Return the [X, Y] coordinate for the center point of the cell that contains the specified text.  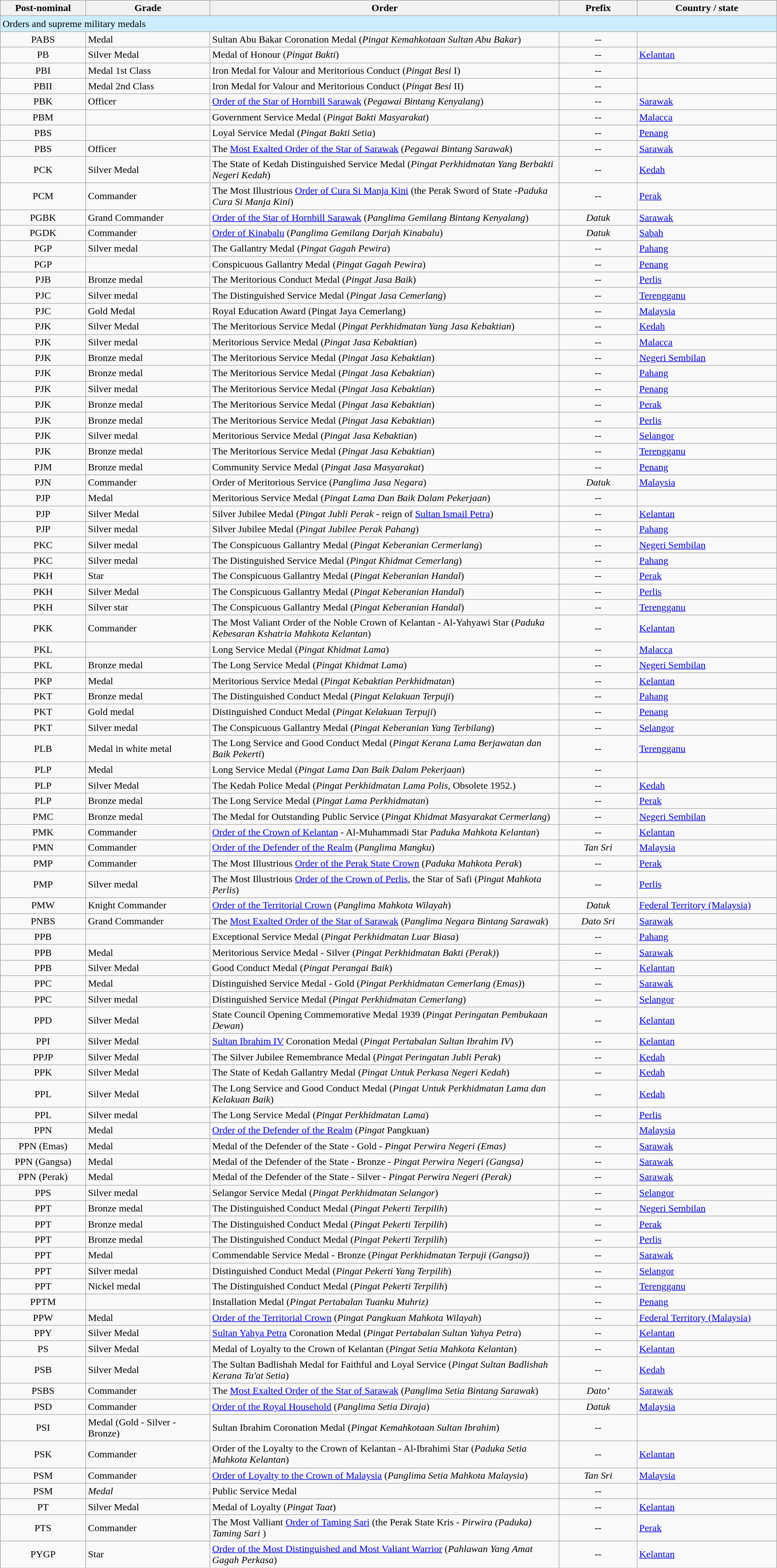
PBM [43, 117]
Meritorious Service Medal - Silver (Pingat Perkhidmatan Bakti (Perak)) [384, 952]
Medal of the Defender of the State - Bronze - Pingat Perwira Negeri (Gangsa) [384, 1162]
PSBS [43, 1391]
Distinguished Conduct Medal (Pingat Kelakuan Terpuji) [384, 712]
PBII [43, 86]
PSD [43, 1407]
Sabah [707, 233]
PMK [43, 832]
The Gallantry Medal (Pingat Gagah Pewira) [384, 249]
PKP [43, 681]
Medal of Loyalty (Pingat Taat) [384, 1507]
Distinguished Service Medal (Pingat Perkhidmatan Cemerlang) [384, 999]
Commendable Service Medal - Bronze (Pingat Perkhidmatan Terpuji (Gangsa)) [384, 1255]
The Distinguished Conduct Medal (Pingat Kelakuan Terpuji) [384, 696]
Medal (Gold - Silver - Bronze) [148, 1427]
PPN [43, 1130]
Orders and supreme military medals [388, 24]
PBK [43, 102]
Medal of the Defender of the State - Silver - Pingat Perwira Negeri (Perak) [384, 1177]
Nickel medal [148, 1287]
PT [43, 1507]
Medal of Honour (Pingat Bakti) [384, 55]
PBI [43, 70]
Public Service Medal [384, 1491]
Sultan Ibrahim IV Coronation Medal (Pingat Pertabalan Sultan Ibrahim IV) [384, 1042]
PPI [43, 1042]
Royal Education Award (Pingat Jaya Cemerlang) [384, 311]
PABS [43, 39]
Medal in white metal [148, 749]
Sultan Abu Bakar Coronation Medal (Pingat Kemahkotaan Sultan Abu Bakar) [384, 39]
PMW [43, 905]
Selangor Service Medal (Pingat Perkhidmatan Selangor) [384, 1193]
PPK [43, 1073]
Iron Medal for Valour and Meritorious Conduct (Pingat Besi I) [384, 70]
The Most Illustrious Order of Cura Si Manja Kini (the Perak Sword of State -Paduka Cura Si Manja Kini) [384, 196]
Community Service Medal (Pingat Jasa Masyarakat) [384, 467]
State Council Opening Commemorative Medal 1939 (Pingat Peringatan Pembukaan Dewan) [384, 1020]
PJM [43, 467]
PTS [43, 1527]
The Long Service Medal (Pingat Lama Perkhidmatan) [384, 801]
The Long Service and Good Conduct Medal (Pingat Untuk Perkhidmatan Lama dan Kelakuan Baik) [384, 1094]
PPN (Perak) [43, 1177]
Gold medal [148, 712]
Medal of the Defender of the State - Gold - Pingat Perwira Negeri (Emas) [384, 1146]
Gold Medal [148, 311]
The Most Illustrious Order of the Perak State Crown (Paduka Mahkota Perak) [384, 863]
The Meritorious Service Medal (Pingat Perkhidmatan Yang Jasa Kebaktian) [384, 327]
Order of the Star of Hornbill Sarawak (Panglima Gemilang Bintang Kenyalang) [384, 218]
PPS [43, 1193]
PS [43, 1349]
Medal 1st Class [148, 70]
PJN [43, 483]
PB [43, 55]
The Most Valiant Order of the Noble Crown of Kelantan - Al-Yahyawi Star (Paduka Kebesaran Kshatria Mahkota Kelantan) [384, 629]
PPJP [43, 1057]
Sultan Yahya Petra Coronation Medal (Pingat Pertabalan Sultan Yahya Petra) [384, 1333]
The Long Service Medal (Pingat Khidmat Lama) [384, 665]
The Most Exalted Order of the Star of Sarawak (Panglima Negara Bintang Sarawak) [384, 921]
PSB [43, 1370]
The Kedah Police Medal (Pingat Perkhidmatan Lama Polis, Obsolete 1952.) [384, 785]
PSK [43, 1455]
Medal 2nd Class [148, 86]
Iron Medal for Valour and Meritorious Conduct (Pingat Besi II) [384, 86]
Dato Sri [598, 921]
The Distinguished Service Medal (Pingat Jasa Cemerlang) [384, 295]
Silver Jubilee Medal (Pingat Jubli Perak - reign of Sultan Ismail Petra) [384, 514]
Country / state [707, 8]
PGBK [43, 218]
Medal of Loyalty to the Crown of Kelantan (Pingat Setia Mahkota Kelantan) [384, 1349]
Prefix [598, 8]
Order of the Territorial Crown (Pingat Pangkuan Mahkota Wilayah) [384, 1318]
PJB [43, 280]
The Medal for Outstanding Public Service (Pingat Khidmat Masyarakat Cermerlang) [384, 817]
Order of the Territorial Crown (Panglima Mahkota Wilayah) [384, 905]
PPN (Gangsa) [43, 1162]
Order of the Defender of the Realm (Panglima Mangku) [384, 848]
Order of the Most Distinguished and Most Valiant Warrior (Pahlawan Yang Amat Gagah Perkasa) [384, 1554]
PCK [43, 170]
The State of Kedah Distinguished Service Medal (Pingat Perkhidmatan Yang Berbakti Negeri Kedah) [384, 170]
Good Conduct Medal (Pingat Perangai Baik) [384, 968]
The Meritorious Conduct Medal (Pingat Jasa Baik) [384, 280]
PPD [43, 1020]
Order of the Star of Hornbill Sarawak (Pegawai Bintang Kenyalang) [384, 102]
The Most Valliant Order of Taming Sari (the Perak State Kris - Pirwira (Paduka) Taming Sari ) [384, 1527]
Government Service Medal (Pingat Bakti Masyarakat) [384, 117]
Grade [148, 8]
The Conspicuous Gallantry Medal (Pingat Keberanian Yang Terbilang) [384, 727]
The Sultan Badlishah Medal for Faithful and Loyal Service (Pingat Sultan Badlishah Kerana Ta'at Setia) [384, 1370]
PKK [43, 629]
The Most Exalted Order of the Star of Sarawak (Panglima Setia Bintang Sarawak) [384, 1391]
Installation Medal (Pingat Pertabalan Tuanku Muhriz) [384, 1302]
Exceptional Service Medal (Pingat Perkhidmatan Luar Biasa) [384, 937]
Long Service Medal (Pingat Khidmat Lama) [384, 649]
The Most Illustrious Order of the Crown of Perlis, the Star of Safi (Pingat Mahkota Perlis) [384, 884]
Long Service Medal (Pingat Lama Dan Baik Dalam Pekerjaan) [384, 770]
PSI [43, 1427]
Silver star [148, 607]
The Most Exalted Order of the Star of Sarawak (Pegawai Bintang Sarawak) [384, 148]
PMN [43, 848]
PGDK [43, 233]
Order [384, 8]
PNBS [43, 921]
PPY [43, 1333]
Order of the Crown of Kelantan - Al-Muhammadi Star Paduka Mahkota Kelantan) [384, 832]
PPTM [43, 1302]
The Distinguished Service Medal (Pingat Khidmat Cemerlang) [384, 560]
PCM [43, 196]
Meritorious Service Medal (Pingat Lama Dan Baik Dalam Pekerjaan) [384, 498]
PLB [43, 749]
The Long Service and Good Conduct Medal (Pingat Kerana Lama Berjawatan dan Baik Pekerti) [384, 749]
Silver Jubilee Medal (Pingat Jubilee Perak Pahang) [384, 529]
Order of the Defender of the Realm (Pingat Pangkuan) [384, 1130]
Order of the Loyalty to the Crown of Kelantan - Al-Ibrahimi Star (Paduka Setia Mahkota Kelantan) [384, 1455]
Loyal Service Medal (Pingat Bakti Setia) [384, 133]
Conspicuous Gallantry Medal (Pingat Gagah Pewira) [384, 264]
PYGP [43, 1554]
PMC [43, 817]
The Conspicuous Gallantry Medal (Pingat Keberanian Cermerlang) [384, 545]
Post-nominal [43, 8]
Order of the Royal Household (Panglima Setia Diraja) [384, 1407]
Order of Kinabalu (Panglima Gemilang Darjah Kinabalu) [384, 233]
Distinguished Conduct Medal (Pingat Pekerti Yang Terpilih) [384, 1271]
The State of Kedah Gallantry Medal (Pingat Untuk Perkasa Negeri Kedah) [384, 1073]
PPN (Emas) [43, 1146]
Meritorious Service Medal (Pingat Kebaktian Perkhidmatan) [384, 681]
The Long Service Medal (Pingat Perkhidmatan Lama) [384, 1115]
Sultan Ibrahim Coronation Medal (Pingat Kemahkotaan Sultan Ibrahim) [384, 1427]
Distinguished Service Medal - Gold (Pingat Perkhidmatan Cemerlang (Emas)) [384, 983]
Knight Commander [148, 905]
PPW [43, 1318]
The Silver Jubilee Remembrance Medal (Pingat Peringatan Jubli Perak) [384, 1057]
Order of Meritorious Service (Panglima Jasa Negara) [384, 483]
Order of Loyalty to the Crown of Malaysia (Panglima Setia Mahkota Malaysia) [384, 1475]
Dato’ [598, 1391]
